Find where the given text appears and provide that cell's center as (X, Y) coordinate. 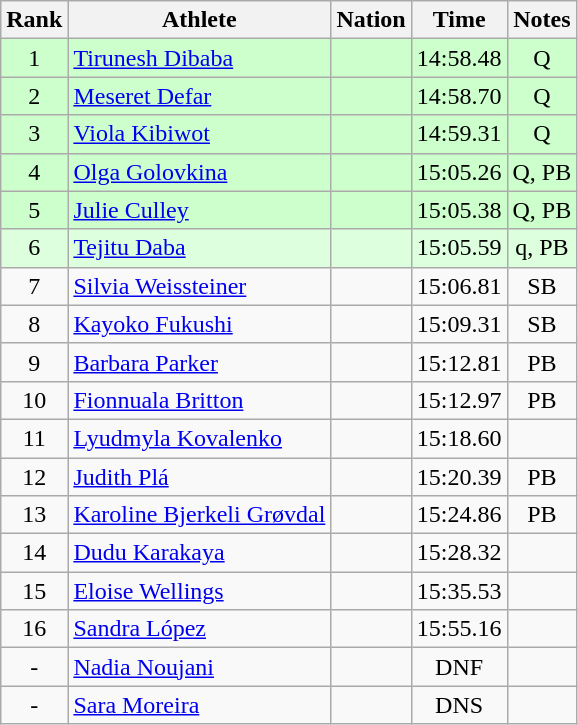
Karoline Bjerkeli Grøvdal (200, 515)
15:06.81 (459, 286)
14:58.48 (459, 58)
15:09.31 (459, 324)
15:12.81 (459, 362)
5 (34, 210)
Judith Plá (200, 477)
10 (34, 400)
Meseret Defar (200, 96)
15 (34, 591)
15:28.32 (459, 553)
Nation (371, 20)
Julie Culley (200, 210)
Lyudmyla Kovalenko (200, 438)
Sara Moreira (200, 705)
15:18.60 (459, 438)
15:35.53 (459, 591)
Silvia Weissteiner (200, 286)
2 (34, 96)
9 (34, 362)
Barbara Parker (200, 362)
12 (34, 477)
15:12.97 (459, 400)
Athlete (200, 20)
Fionnuala Britton (200, 400)
15:20.39 (459, 477)
1 (34, 58)
Viola Kibiwot (200, 134)
15:05.26 (459, 172)
15:24.86 (459, 515)
14:58.70 (459, 96)
16 (34, 629)
Dudu Karakaya (200, 553)
q, PB (542, 248)
3 (34, 134)
Notes (542, 20)
14 (34, 553)
8 (34, 324)
Tejitu Daba (200, 248)
15:05.38 (459, 210)
Sandra López (200, 629)
Time (459, 20)
DNF (459, 667)
7 (34, 286)
13 (34, 515)
Kayoko Fukushi (200, 324)
11 (34, 438)
DNS (459, 705)
Nadia Noujani (200, 667)
6 (34, 248)
15:55.16 (459, 629)
Rank (34, 20)
Tirunesh Dibaba (200, 58)
4 (34, 172)
Olga Golovkina (200, 172)
15:05.59 (459, 248)
Eloise Wellings (200, 591)
14:59.31 (459, 134)
